Extract the [X, Y] coordinate from the center of the cell holding the provided text.  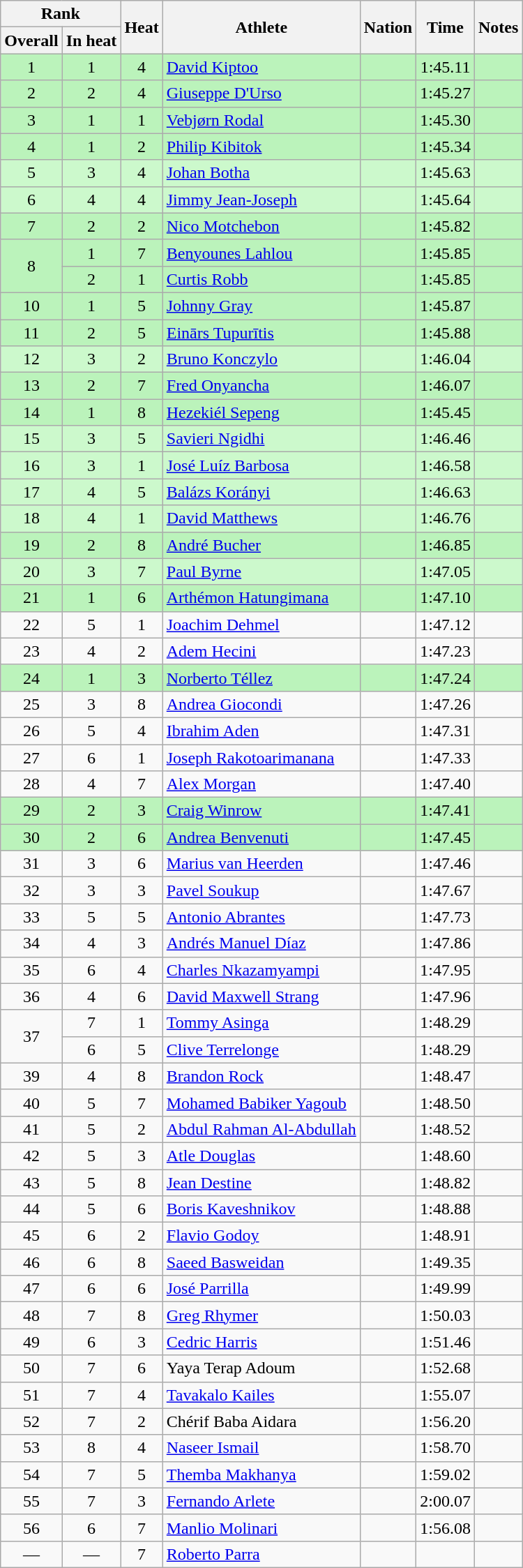
Fred Onyancha [261, 386]
Charles Nkazamyampi [261, 970]
47 [31, 1289]
37 [31, 1036]
Naseer Ismail [261, 1448]
Tommy Asinga [261, 1023]
24 [31, 678]
1:48.88 [446, 1209]
Hezekiél Sepeng [261, 412]
50 [31, 1368]
Boris Kaveshnikov [261, 1209]
Antonio Abrantes [261, 917]
39 [31, 1076]
13 [31, 386]
16 [31, 465]
19 [31, 545]
1:45.88 [446, 333]
1:47.24 [446, 678]
46 [31, 1262]
1:46.58 [446, 465]
1:47.05 [446, 572]
David Matthews [261, 518]
1:45.63 [446, 173]
48 [31, 1315]
Norberto Téllez [261, 678]
27 [31, 757]
Manlio Molinari [261, 1528]
43 [31, 1183]
1:47.12 [446, 625]
Abdul Rahman Al-Abdullah [261, 1129]
45 [31, 1236]
1:45.11 [446, 67]
Arthémon Hatungimana [261, 598]
40 [31, 1103]
Brandon Rock [261, 1076]
Rank [61, 14]
1:45.34 [446, 147]
56 [31, 1528]
1:47.23 [446, 651]
49 [31, 1342]
Flavio Godoy [261, 1236]
21 [31, 598]
1:56.20 [446, 1421]
1:47.73 [446, 917]
1:48.47 [446, 1076]
31 [31, 864]
1:48.82 [446, 1183]
Pavel Soukup [261, 890]
22 [31, 625]
Heat [142, 27]
1:49.35 [446, 1262]
35 [31, 970]
52 [31, 1421]
1:47.46 [446, 864]
1:55.07 [446, 1395]
1:47.33 [446, 757]
34 [31, 943]
Paul Byrne [261, 572]
Tavakalo Kailes [261, 1395]
2:00.07 [446, 1501]
Nico Motchebon [261, 226]
Adem Hecini [261, 651]
Time [446, 27]
Greg Rhymer [261, 1315]
Craig Winrow [261, 811]
54 [31, 1474]
42 [31, 1156]
Cedric Harris [261, 1342]
José Parrilla [261, 1289]
1:46.07 [446, 386]
1:47.45 [446, 837]
1:45.82 [446, 226]
20 [31, 572]
Einārs Tupurītis [261, 333]
51 [31, 1395]
15 [31, 439]
28 [31, 784]
26 [31, 731]
Vebjørn Rodal [261, 120]
Giuseppe D'Urso [261, 94]
1:47.31 [446, 731]
1:48.60 [446, 1156]
Bruno Konczylo [261, 359]
1:46.46 [446, 439]
1:56.08 [446, 1528]
1:47.41 [446, 811]
David Maxwell Strang [261, 996]
Fernando Arlete [261, 1501]
1:47.86 [446, 943]
1:47.95 [446, 970]
Ibrahim Aden [261, 731]
Jimmy Jean-Joseph [261, 200]
Philip Kibitok [261, 147]
1:47.96 [446, 996]
Themba Makhanya [261, 1474]
Athlete [261, 27]
Savieri Ngidhi [261, 439]
1:47.10 [446, 598]
Chérif Baba Aidara [261, 1421]
23 [31, 651]
1:47.40 [446, 784]
Balázs Korányi [261, 492]
1:50.03 [446, 1315]
32 [31, 890]
1:47.67 [446, 890]
1:49.99 [446, 1289]
Notes [498, 27]
10 [31, 306]
Alex Morgan [261, 784]
1:48.91 [446, 1236]
1:46.63 [446, 492]
Benyounes Lahlou [261, 253]
Saeed Basweidan [261, 1262]
Andrea Benvenuti [261, 837]
1:47.26 [446, 704]
1:51.46 [446, 1342]
Joseph Rakotoarimanana [261, 757]
55 [31, 1501]
Johan Botha [261, 173]
Jean Destine [261, 1183]
Yaya Terap Adoum [261, 1368]
33 [31, 917]
Andrea Giocondi [261, 704]
David Kiptoo [261, 67]
In heat [91, 40]
Clive Terrelonge [261, 1050]
Atle Douglas [261, 1156]
29 [31, 811]
Overall [31, 40]
36 [31, 996]
1:46.04 [446, 359]
Mohamed Babiker Yagoub [261, 1103]
Marius van Heerden [261, 864]
1:58.70 [446, 1448]
1:46.85 [446, 545]
1:46.76 [446, 518]
1:45.87 [446, 306]
1:48.50 [446, 1103]
1:45.30 [446, 120]
1:45.45 [446, 412]
25 [31, 704]
18 [31, 518]
Nation [388, 27]
José Luíz Barbosa [261, 465]
12 [31, 359]
44 [31, 1209]
Johnny Gray [261, 306]
1:59.02 [446, 1474]
30 [31, 837]
André Bucher [261, 545]
11 [31, 333]
Roberto Parra [261, 1554]
1:48.52 [446, 1129]
1:45.27 [446, 94]
53 [31, 1448]
17 [31, 492]
Joachim Dehmel [261, 625]
Andrés Manuel Díaz [261, 943]
1:52.68 [446, 1368]
41 [31, 1129]
14 [31, 412]
1:45.64 [446, 200]
Curtis Robb [261, 279]
